Return the (x, y) coordinate for the center point of the cell that contains the specified text.  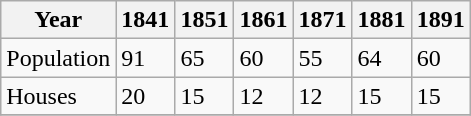
1851 (204, 20)
1891 (440, 20)
Houses (58, 96)
20 (146, 96)
Year (58, 20)
91 (146, 58)
Population (58, 58)
65 (204, 58)
1881 (382, 20)
1861 (264, 20)
55 (322, 58)
1871 (322, 20)
1841 (146, 20)
64 (382, 58)
